Determine the (X, Y) coordinate at the center of the cell enclosing the given text.  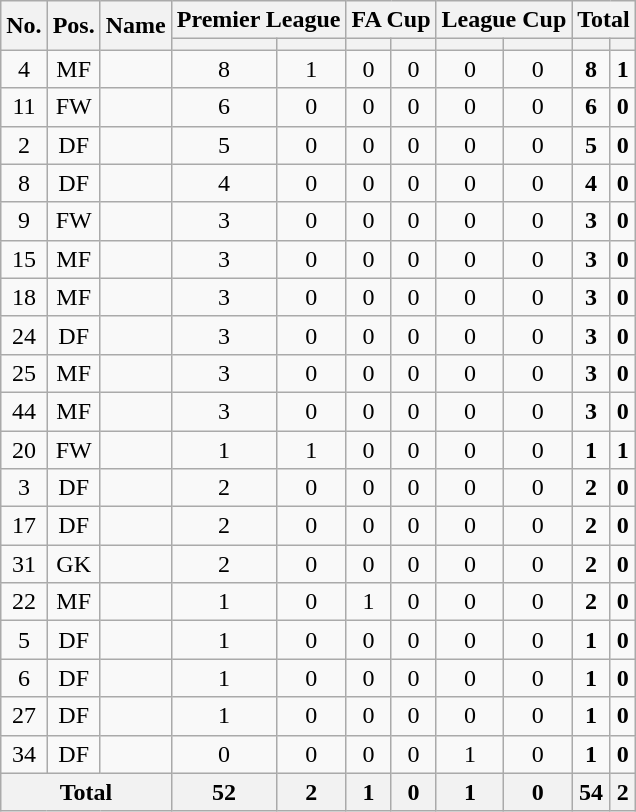
11 (24, 107)
31 (24, 564)
FA Cup (391, 20)
44 (24, 411)
9 (24, 221)
No. (24, 26)
18 (24, 297)
League Cup (504, 20)
54 (591, 792)
Name (136, 26)
Pos. (74, 26)
52 (224, 792)
15 (24, 259)
27 (24, 716)
22 (24, 602)
24 (24, 335)
25 (24, 373)
Premier League (258, 20)
17 (24, 526)
34 (24, 754)
20 (24, 449)
GK (74, 564)
